Detect which cell encompasses the target text, then output its (X, Y) center coordinate. 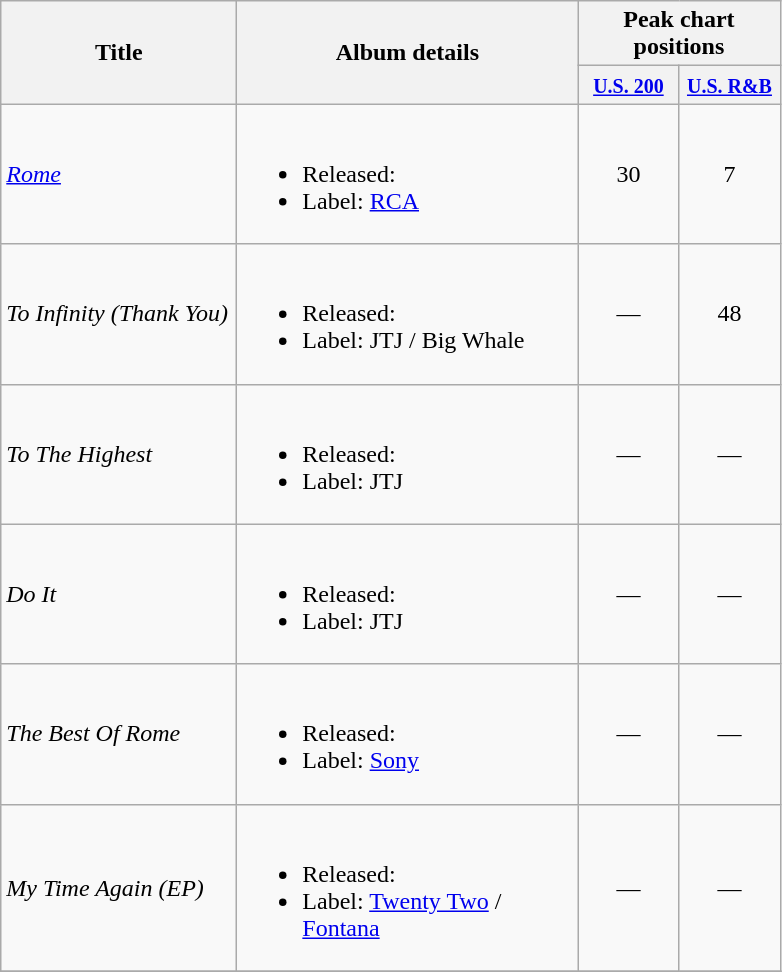
Released: Label: RCA (408, 174)
Rome (119, 174)
7 (730, 174)
The Best Of Rome (119, 734)
Title (119, 52)
Album details (408, 52)
To The Highest (119, 454)
To Infinity (Thank You) (119, 314)
U.S. 200 (628, 85)
Released: Label: Twenty Two / Fontana (408, 888)
Released: Label: Sony (408, 734)
U.S. R&B (730, 85)
Peak chart positions (679, 34)
Do It (119, 594)
My Time Again (EP) (119, 888)
48 (730, 314)
Released: Label: JTJ / Big Whale (408, 314)
30 (628, 174)
